Return the (x, y) coordinate for the center point of the cell that contains the specified text.  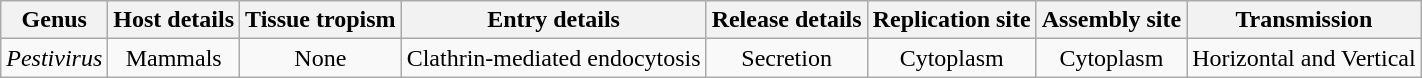
Replication site (952, 20)
Release details (786, 20)
Tissue tropism (321, 20)
Entry details (554, 20)
Secretion (786, 58)
Host details (174, 20)
Genus (54, 20)
Horizontal and Vertical (1304, 58)
Pestivirus (54, 58)
Clathrin-mediated endocytosis (554, 58)
None (321, 58)
Assembly site (1111, 20)
Mammals (174, 58)
Transmission (1304, 20)
